Identify which cell holds the provided text, then report its (X, Y) central coordinate. 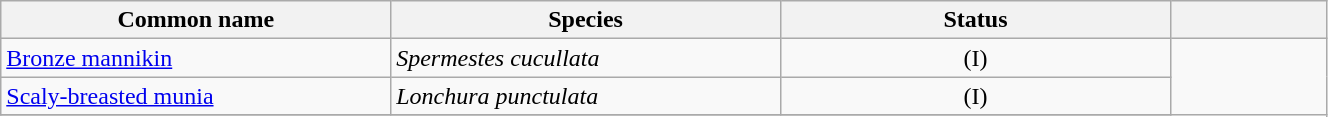
Species (586, 20)
Common name (196, 20)
Lonchura punctulata (586, 96)
Scaly-breasted munia (196, 96)
Spermestes cucullata (586, 58)
Bronze mannikin (196, 58)
Status (976, 20)
